Search for the cell housing the specified text and yield its [X, Y] center coordinate. 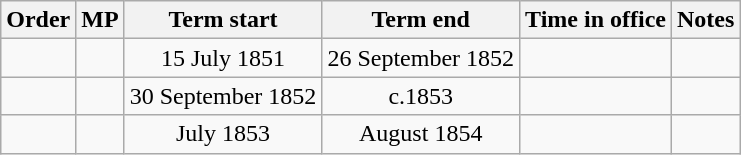
15 July 1851 [223, 58]
Term start [223, 20]
July 1853 [223, 134]
26 September 1852 [421, 58]
Notes [705, 20]
Time in office [596, 20]
c.1853 [421, 96]
Order [38, 20]
August 1854 [421, 134]
MP [100, 20]
Term end [421, 20]
30 September 1852 [223, 96]
